Find where the given text appears and provide that cell's center as [x, y] coordinate. 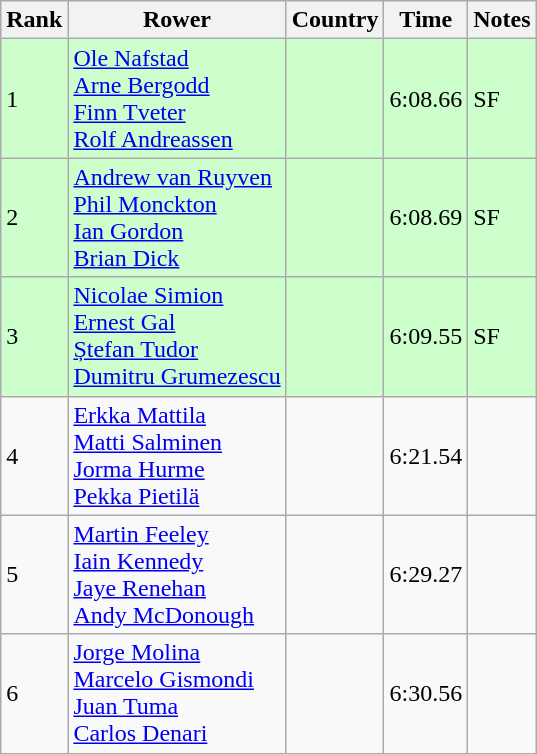
Country [335, 20]
Andrew van Ruyven Phil Monckton Ian Gordon Brian Dick [177, 218]
6:08.66 [426, 98]
6:09.55 [426, 336]
Ole NafstadArne BergoddFinn TveterRolf Andreassen [177, 98]
Rank [34, 20]
5 [34, 574]
Nicolae SimionErnest GalȘtefan TudorDumitru Grumezescu [177, 336]
6:21.54 [426, 456]
Rower [177, 20]
6:08.69 [426, 218]
6:29.27 [426, 574]
3 [34, 336]
4 [34, 456]
Notes [502, 20]
Erkka MattilaMatti SalminenJorma HurmePekka Pietilä [177, 456]
2 [34, 218]
1 [34, 98]
Time [426, 20]
Jorge Molina Marcelo Gismondi Juan Tuma Carlos Denari [177, 694]
6:30.56 [426, 694]
6 [34, 694]
Martin FeeleyIain KennedyJaye RenehanAndy McDonough [177, 574]
